Capture the cell that displays the provided text and extract its (X, Y) central coordinate. 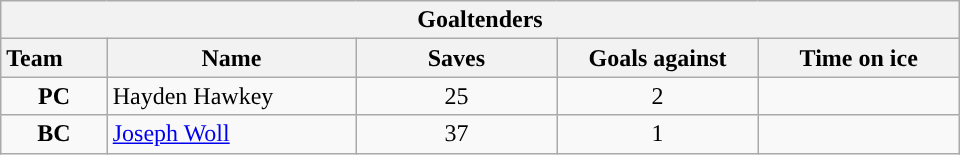
25 (456, 96)
1 (658, 134)
Saves (456, 58)
Goals against (658, 58)
Team (54, 58)
2 (658, 96)
Name (232, 58)
37 (456, 134)
Time on ice (858, 58)
PC (54, 96)
Hayden Hawkey (232, 96)
BC (54, 134)
Joseph Woll (232, 134)
Goaltenders (480, 20)
